Scan for the cell matching the given text and deliver its [x, y] coordinate at center. 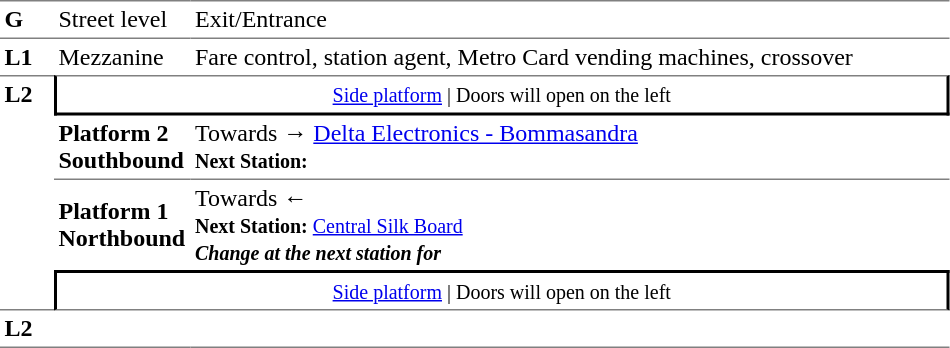
L1 [27, 57]
Platform 2Southbound [122, 148]
Fare control, station agent, Metro Card vending machines, crossover [570, 57]
Street level [122, 20]
Towards → Delta Electronics - BommasandraNext Station: [570, 148]
Platform 1Northbound [122, 225]
Towards ← Next Station: Central Silk BoardChange at the next station for [570, 225]
G [27, 20]
Mezzanine [122, 57]
Exit/Entrance [570, 20]
